Locate the cell with the specified text and output its [x, y] center coordinate. 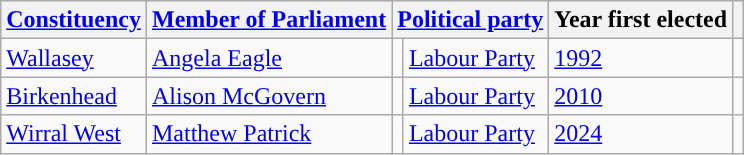
Alison McGovern [268, 96]
Year first elected [641, 20]
Matthew Patrick [268, 134]
Wallasey [74, 58]
2024 [641, 134]
Angela Eagle [268, 58]
Member of Parliament [268, 20]
Political party [470, 20]
1992 [641, 58]
Constituency [74, 20]
Wirral West [74, 134]
Birkenhead [74, 96]
2010 [641, 96]
